Pinpoint the cell where the given text exists, returning its [x, y] midpoint coordinate. 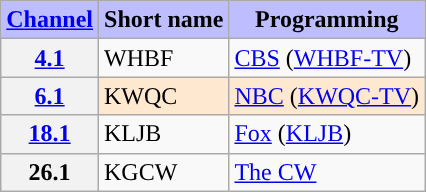
26.1 [50, 172]
Channel [50, 20]
Short name [164, 20]
Programming [327, 20]
NBC (KWQC-TV) [327, 96]
WHBF [164, 58]
The CW [327, 172]
6.1 [50, 96]
KGCW [164, 172]
KLJB [164, 134]
Fox (KLJB) [327, 134]
CBS (WHBF-TV) [327, 58]
4.1 [50, 58]
18.1 [50, 134]
KWQC [164, 96]
